Provide the (x, y) coordinate of the cell's center where the given text is located.  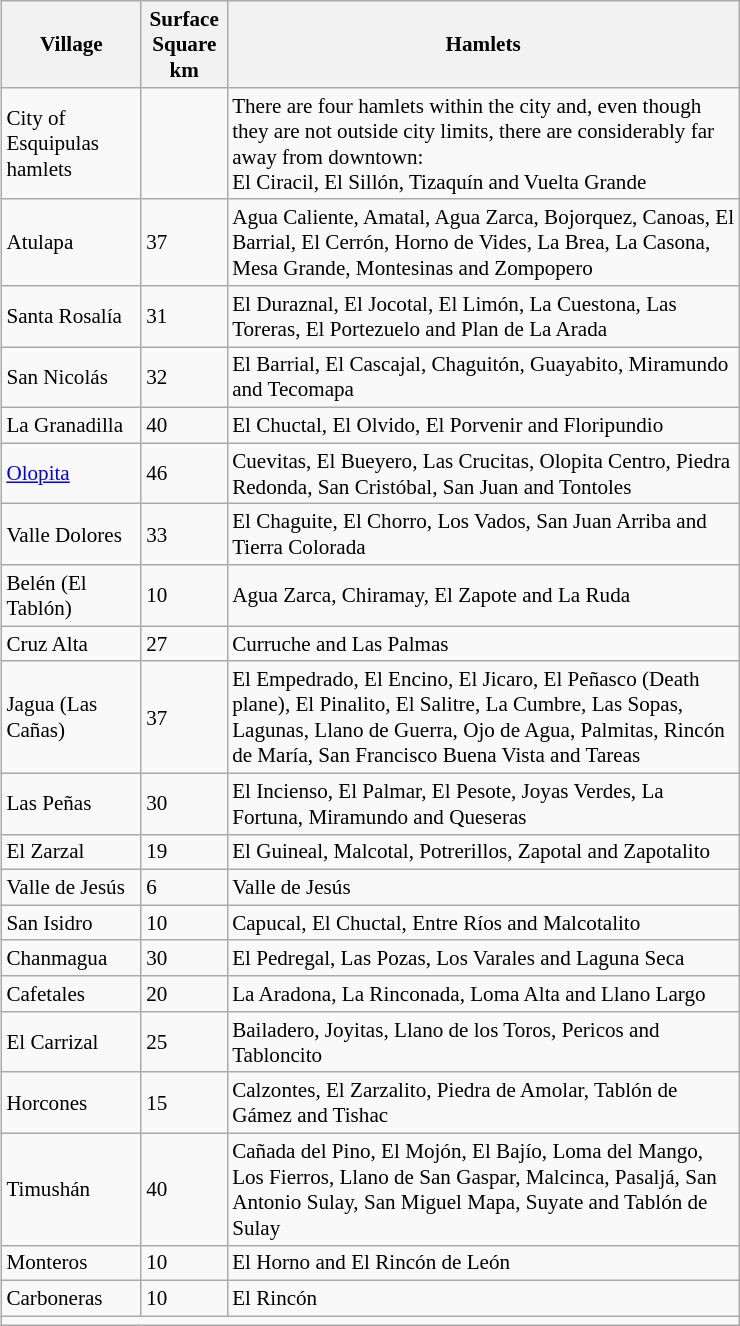
Chanmagua (71, 958)
El Chaguite, El Chorro, Los Vados, San Juan Arriba and Tierra Colorada (483, 534)
19 (184, 852)
Jagua (Las Cañas) (71, 717)
El Zarzal (71, 852)
Olopita (71, 474)
15 (184, 1102)
Capucal, El Chuctal, Entre Ríos and Malcotalito (483, 922)
Santa Rosalía (71, 316)
46 (184, 474)
Cruz Alta (71, 644)
20 (184, 994)
City of Esquipulas hamlets (71, 143)
Atulapa (71, 242)
El Chuctal, El Olvido, El Porvenir and Floripundio (483, 426)
Agua Zarca, Chiramay, El Zapote and La Ruda (483, 596)
Village (71, 44)
El Horno and El Rincón de León (483, 1262)
6 (184, 888)
Las Peñas (71, 804)
33 (184, 534)
San Nicolás (71, 378)
Timushán (71, 1189)
SurfaceSquare km (184, 44)
Carboneras (71, 1298)
Valle Dolores (71, 534)
El Rincón (483, 1298)
Horcones (71, 1102)
31 (184, 316)
27 (184, 644)
El Pedregal, Las Pozas, Los Varales and Laguna Seca (483, 958)
La Granadilla (71, 426)
El Duraznal, El Jocotal, El Limón, La Cuestona, Las Toreras, El Portezuelo and Plan de La Arada (483, 316)
Calzontes, El Zarzalito, Piedra de Amolar, Tablón de Gámez and Tishac (483, 1102)
El Barrial, El Cascajal, Chaguitón, Guayabito, Miramundo and Tecomapa (483, 378)
El Incienso, El Palmar, El Pesote, Joyas Verdes, La Fortuna, Miramundo and Queseras (483, 804)
32 (184, 378)
San Isidro (71, 922)
Curruche and Las Palmas (483, 644)
Bailadero, Joyitas, Llano de los Toros, Pericos and Tabloncito (483, 1042)
25 (184, 1042)
El Carrizal (71, 1042)
Belén (El Tablón) (71, 596)
Monteros (71, 1262)
Hamlets (483, 44)
Cafetales (71, 994)
El Guineal, Malcotal, Potrerillos, Zapotal and Zapotalito (483, 852)
La Aradona, La Rinconada, Loma Alta and Llano Largo (483, 994)
Cuevitas, El Bueyero, Las Crucitas, Olopita Centro, Piedra Redonda, San Cristóbal, San Juan and Tontoles (483, 474)
